Detect which cell encompasses the target text, then output its [x, y] center coordinate. 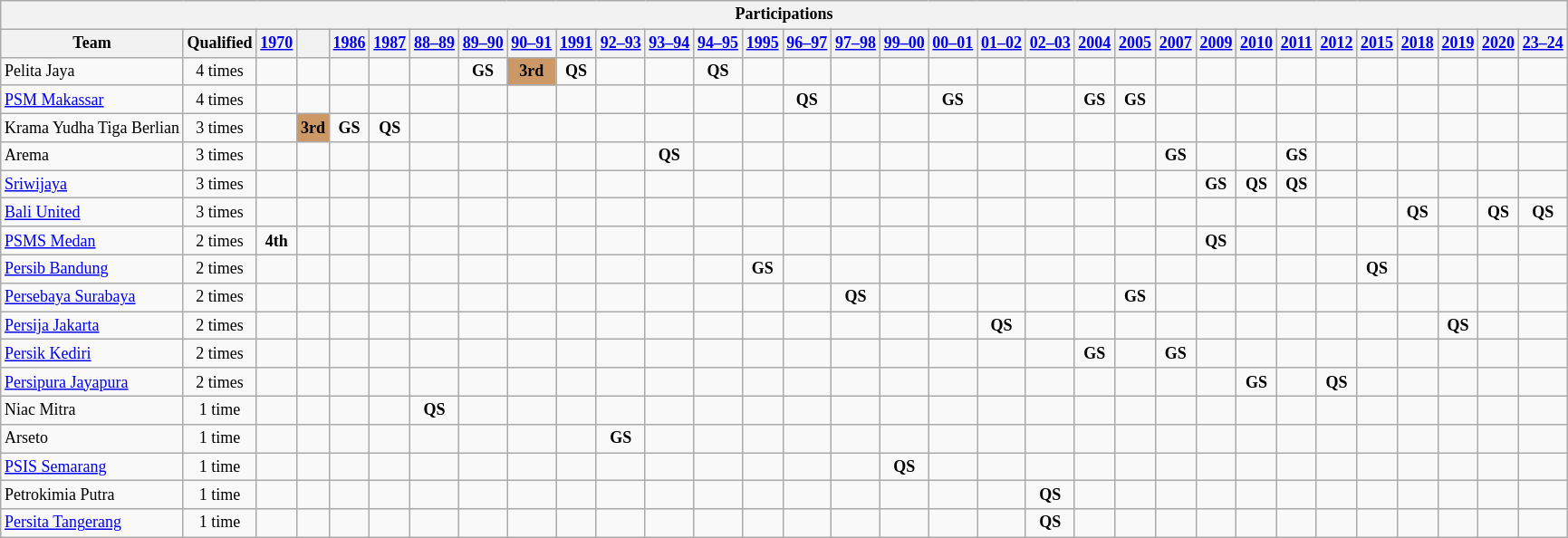
2004 [1094, 43]
Pelita Jaya [92, 71]
Arema [92, 156]
2005 [1136, 43]
2010 [1257, 43]
Qualified [219, 43]
Persipura Jayapura [92, 382]
Persita Tangerang [92, 524]
1986 [350, 43]
Persija Jakarta [92, 326]
2012 [1337, 43]
2011 [1296, 43]
23–24 [1543, 43]
1970 [277, 43]
Krama Yudha Tiga Berlian [92, 127]
93–94 [669, 43]
PSMS Medan [92, 241]
1991 [576, 43]
92–93 [620, 43]
94–95 [718, 43]
97–98 [856, 43]
PSIS Semarang [92, 467]
4th [277, 241]
Persebaya Surabaya [92, 297]
PSM Makassar [92, 100]
90–91 [532, 43]
1995 [763, 43]
02–03 [1050, 43]
89–90 [483, 43]
Bali United [92, 212]
Team [92, 43]
2020 [1498, 43]
Arseto [92, 438]
2015 [1377, 43]
00–01 [953, 43]
Persik Kediri [92, 353]
Participations [784, 14]
2018 [1417, 43]
Petrokimia Putra [92, 495]
1987 [390, 43]
2019 [1458, 43]
2007 [1176, 43]
Persib Bandung [92, 268]
2009 [1216, 43]
99–00 [904, 43]
01–02 [1002, 43]
96–97 [807, 43]
Niac Mitra [92, 409]
88–89 [435, 43]
Sriwijaya [92, 185]
